Search for the cell housing the specified text and yield its (x, y) center coordinate. 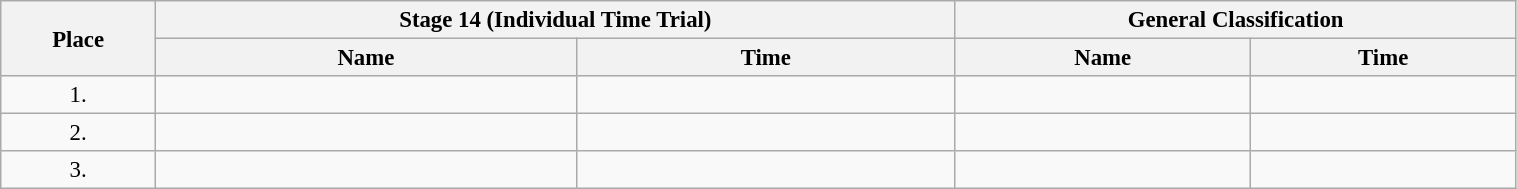
Place (78, 38)
3. (78, 170)
1. (78, 95)
Stage 14 (Individual Time Trial) (555, 20)
2. (78, 133)
General Classification (1236, 20)
